Detect which cell encompasses the target text, then output its (x, y) center coordinate. 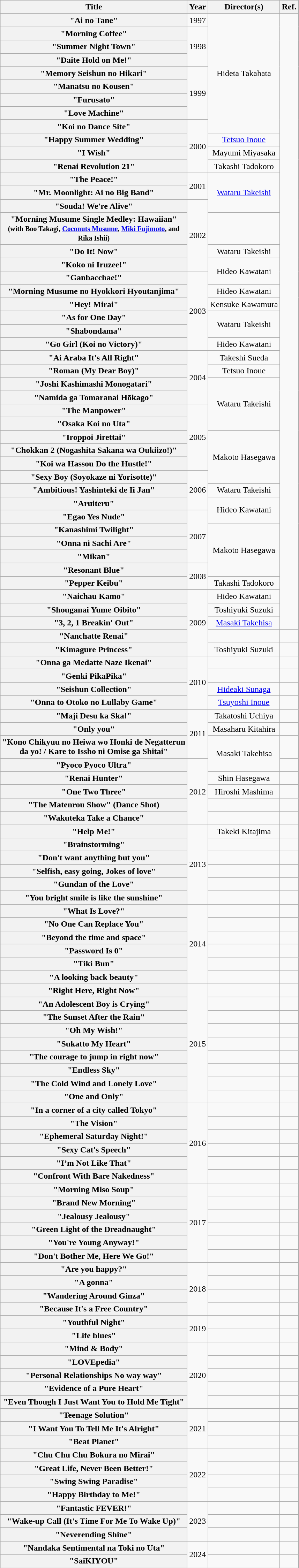
"Mr. Moonlight: Ai no Big Band" (94, 193)
"Chu Chu Chu Bokura no Mirai" (94, 1455)
Title (94, 7)
"Ganbacchae!" (94, 278)
Takeki Kitajima (244, 831)
"Osaka Koi no Uta" (94, 424)
"Renai Revolution 21" (94, 166)
2005 (197, 437)
"Naichau Kamo" (94, 596)
"Shabondama" (94, 331)
"Koi wa Hassou Do the Hustle!" (94, 464)
"Do It! Now" (94, 251)
"Morning Musume no Hyokkori Hyoutanjima" (94, 291)
2015 (197, 1044)
"Selfish, easy going, Jokes of love" (94, 871)
2020 (197, 1375)
"Go Girl (Koi no Victory)" (94, 344)
Takeshi Sueda (244, 357)
2018 (197, 1289)
"Chokkan 2 (Nogashita Sakana wa Oukiizo!)" (94, 450)
"Summer Night Town" (94, 47)
"You're Young Anyway!" (94, 1242)
2021 (197, 1428)
"The courage to jump in right now" (94, 1057)
1998 (197, 47)
"Only you" (94, 729)
"Password Is 0" (94, 951)
"Onna ni Sachi Are" (94, 543)
2006 (197, 490)
"Beyond the time and space" (94, 937)
"Help Me!" (94, 831)
"Swing Swing Paradise" (94, 1482)
"Endless Sky" (94, 1070)
Hiroshi Mashima (244, 791)
"Genki PikaPika" (94, 676)
"Manatsu no Kousen" (94, 86)
"Furusato" (94, 100)
"The Matenrou Show" (Dance Shot) (94, 805)
"Teenage Solution" (94, 1415)
"Aruiteru" (94, 503)
"Ai Araba It's All Right" (94, 357)
"The Vision" (94, 1123)
2017 (197, 1223)
Director(s) (244, 7)
"Shouganai Yume Oibito" (94, 610)
"The Manpower" (94, 411)
2011 (197, 733)
Masaharu Kitahira (244, 729)
"Egao Yes Nude" (94, 517)
"Green Light of the Dreadnaught" (94, 1229)
"Sukatto My Heart" (94, 1043)
"Pyoco Pyoco Ultra" (94, 765)
"LOVEpedia" (94, 1362)
2001 (197, 186)
2024 (197, 1554)
"Souda! We're Alive" (94, 206)
"The Sunset After the Rain" (94, 1017)
"An Adolescent Boy is Crying" (94, 1004)
2016 (197, 1143)
"Ai no Tane" (94, 20)
"A gonna" (94, 1282)
"A looking back beauty" (94, 977)
"Sexy Boy (Soyokaze ni Yorisotte)" (94, 477)
2023 (197, 1521)
"Confront With Bare Nakedness" (94, 1176)
"Brainstorming" (94, 845)
"Nanchatte Renai" (94, 636)
"Sexy Cat's Speech" (94, 1150)
"Resonant Blue" (94, 570)
"Maji Desu ka Ska!" (94, 716)
1999 (197, 93)
"Mind & Body" (94, 1349)
Hideta Takahata (244, 73)
2004 (197, 377)
"One Two Three" (94, 791)
"Don't want anything but you" (94, 858)
"Great Life, Never Been Better!" (94, 1468)
Shin Hasegawa (244, 778)
"One and Only" (94, 1097)
"Wandering Around Ginza" (94, 1296)
"Roman (My Dear Boy)" (94, 371)
"Neverending Shine" (94, 1535)
"Morning Coffee" (94, 33)
"Are you happy?" (94, 1269)
"Evidence of a Pure Heart" (94, 1388)
"I Want You To Tell Me It's Alright" (94, 1428)
2012 (197, 791)
"Love Machine" (94, 113)
"Happy Summer Wedding" (94, 139)
"Namida ga Tomaranai Hōkago" (94, 397)
"Beat Planet" (94, 1441)
"Don't Bother Me, Here We Go!" (94, 1256)
2008 (197, 576)
"In a corner of a city called Tokyo" (94, 1110)
"You bright smile is like the sunshine" (94, 898)
"Nandaka Sentimental na Toki no Uta" (94, 1548)
Hideaki Sunaga (244, 689)
"Tiki Bun" (94, 964)
Takatoshi Uchiya (244, 716)
"Oh My Wish!" (94, 1030)
"Right Here, Right Now" (94, 990)
"Gundan of the Love" (94, 884)
2007 (197, 536)
2010 (197, 683)
"Kimagure Princess" (94, 649)
"Morning Miso Soup" (94, 1189)
"Kono Chikyuu no Heiwa wo Honki de Negatterun da yo! / Kare to Issho ni Omise ga Shitai" (94, 747)
"SaiKIYOU" (94, 1561)
Mayumi Miyasaka (244, 153)
2009 (197, 623)
"Ambitious! Yashinteki de Ii Jan" (94, 490)
Year (197, 7)
"Wake-up Call (It's Time For Me To Wake Up)" (94, 1521)
"Brand New Morning" (94, 1203)
"The Peace!" (94, 180)
"Joshi Kashimashi Monogatari" (94, 384)
"Wakuteka Take a Chance" (94, 818)
"Fantastic FEVER!" (94, 1508)
"Morning Musume Single Medley: Hawaiian"(with Boo Takagi, Coconuts Musume, Miki Fujimoto, and Rika Ishii) (94, 229)
"Memory Seishun no Hikari" (94, 73)
2002 (197, 235)
"Koi no Dance Site" (94, 126)
"Iroppoi Jirettai" (94, 437)
"As for One Day" (94, 318)
2019 (197, 1329)
2013 (197, 865)
"I Wish" (94, 153)
"Even Though I Just Want You to Hold Me Tight" (94, 1402)
"No One Can Replace You" (94, 924)
"Mikan" (94, 556)
Tsuyoshi Inoue (244, 702)
2000 (197, 146)
"The Cold Wind and Lonely Love" (94, 1083)
"Jealousy Jealousy" (94, 1216)
"Koko ni Iruzee!" (94, 265)
"Renai Hunter" (94, 778)
"Hey! Mirai" (94, 304)
1997 (197, 20)
"Onna ga Medatte Naze Ikenai" (94, 663)
"Happy Birthday to Me!" (94, 1495)
"Onna to Otoko no Lullaby Game" (94, 702)
2003 (197, 311)
"Ephemeral Saturday Night!" (94, 1136)
2022 (197, 1475)
"I’m Not Like That" (94, 1163)
"Pepper Keibu" (94, 583)
"Youthful Night" (94, 1322)
Ref. (289, 7)
"Personal Relationships No way way" (94, 1375)
Kensuke Kawamura (244, 304)
"3, 2, 1 Breakin' Out" (94, 623)
"Because It's a Free Country" (94, 1309)
"Kanashimi Twilight" (94, 530)
2014 (197, 944)
"Life blues" (94, 1335)
"Seishun Collection" (94, 689)
"What Is Love?" (94, 911)
"Daite Hold on Me!" (94, 60)
